Find where the given text appears and provide that cell's center as (X, Y) coordinate. 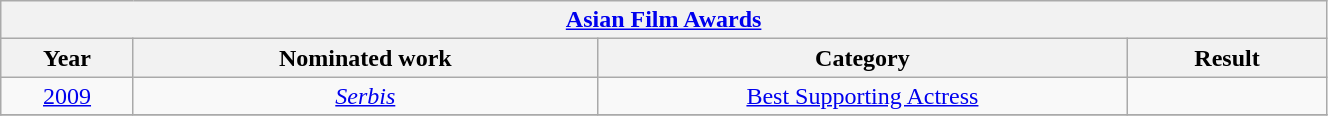
Nominated work (365, 58)
Serbis (365, 96)
Year (68, 58)
Asian Film Awards (664, 20)
Category (862, 58)
Result (1228, 58)
Best Supporting Actress (862, 96)
2009 (68, 96)
